Capture the cell that displays the provided text and extract its (X, Y) central coordinate. 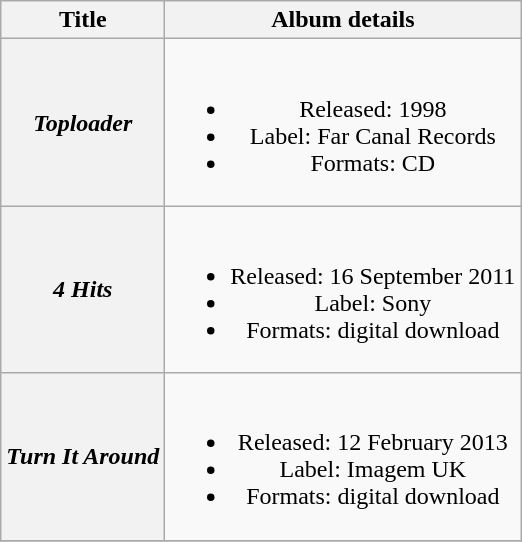
Released: 16 September 2011Label: SonyFormats: digital download (343, 290)
Released: 1998Label: Far Canal RecordsFormats: CD (343, 122)
4 Hits (83, 290)
Turn It Around (83, 456)
Title (83, 20)
Released: 12 February 2013Label: Imagem UKFormats: digital download (343, 456)
Toploader (83, 122)
Album details (343, 20)
